Identify which cell holds the provided text, then report its (x, y) central coordinate. 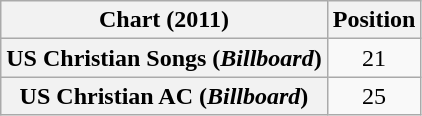
Chart (2011) (164, 20)
Position (374, 20)
25 (374, 96)
21 (374, 58)
US Christian AC (Billboard) (164, 96)
US Christian Songs (Billboard) (164, 58)
